Output the (x, y) coordinate of the center of the cell containing the given text.  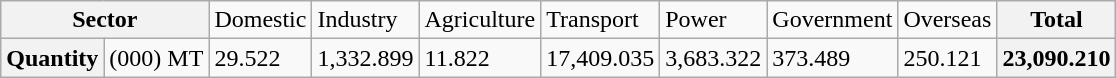
(000) MT (156, 58)
29.522 (260, 58)
Domestic (260, 20)
Transport (600, 20)
Overseas (948, 20)
23,090.210 (1056, 58)
Total (1056, 20)
Government (832, 20)
373.489 (832, 58)
Power (714, 20)
17,409.035 (600, 58)
Industry (366, 20)
11.822 (480, 58)
1,332.899 (366, 58)
Quantity (52, 58)
Agriculture (480, 20)
Sector (105, 20)
3,683.322 (714, 58)
250.121 (948, 58)
